Locate the cell with the specified text and output its (x, y) center coordinate. 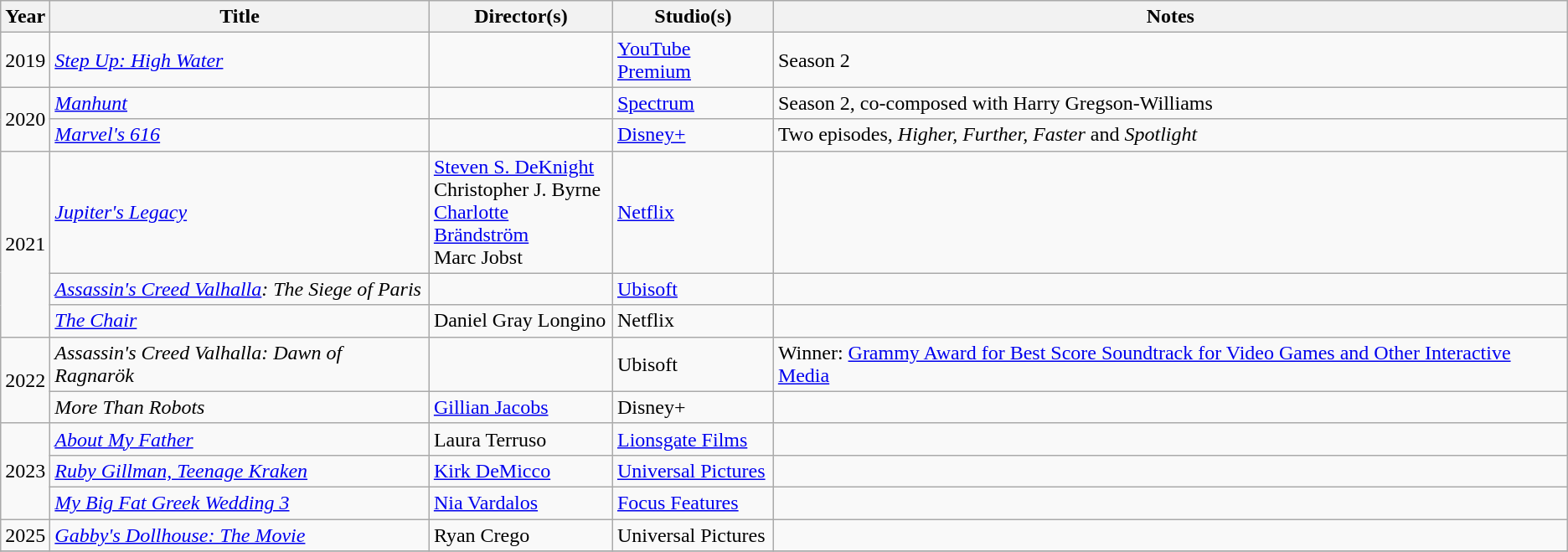
The Chair (240, 321)
Lionsgate Films (693, 439)
Title (240, 17)
Assassin's Creed Valhalla: The Siege of Paris (240, 289)
Season 2, co-composed with Harry Gregson-Williams (1170, 103)
Step Up: High Water (240, 60)
Gillian Jacobs (521, 407)
Ruby Gillman, Teenage Kraken (240, 471)
Assassin's Creed Valhalla: Dawn of Ragnarök (240, 364)
More Than Robots (240, 407)
Winner: Grammy Award for Best Score Soundtrack for Video Games and Other Interactive Media (1170, 364)
Daniel Gray Longino (521, 321)
Two episodes, Higher, Further, Faster and Spotlight (1170, 135)
Steven S. DeKnightChristopher J. ByrneCharlotte BrändströmMarc Jobst (521, 212)
Director(s) (521, 17)
Year (25, 17)
Nia Vardalos (521, 503)
2023 (25, 471)
My Big Fat Greek Wedding 3 (240, 503)
2021 (25, 244)
Focus Features (693, 503)
Jupiter's Legacy (240, 212)
Ryan Crego (521, 535)
Notes (1170, 17)
Season 2 (1170, 60)
Manhunt (240, 103)
Gabby's Dollhouse: The Movie (240, 535)
2022 (25, 380)
2020 (25, 119)
Marvel's 616 (240, 135)
2019 (25, 60)
Laura Terruso (521, 439)
Studio(s) (693, 17)
2025 (25, 535)
Spectrum (693, 103)
YouTube Premium (693, 60)
About My Father (240, 439)
Kirk DeMicco (521, 471)
